Output the (X, Y) coordinate of the center of the cell containing the given text.  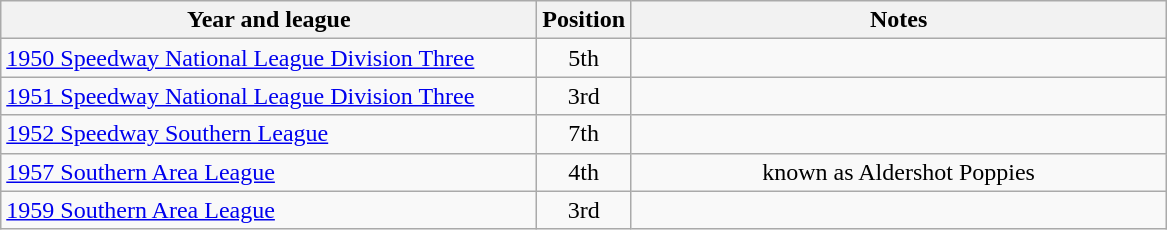
known as Aldershot Poppies (899, 172)
4th (584, 172)
1957 Southern Area League (269, 172)
7th (584, 134)
Year and league (269, 20)
Notes (899, 20)
Position (584, 20)
1952 Speedway Southern League (269, 134)
1950 Speedway National League Division Three (269, 58)
1959 Southern Area League (269, 210)
1951 Speedway National League Division Three (269, 96)
5th (584, 58)
